From the cell containing the given text, extract its center point as (x, y) coordinate. 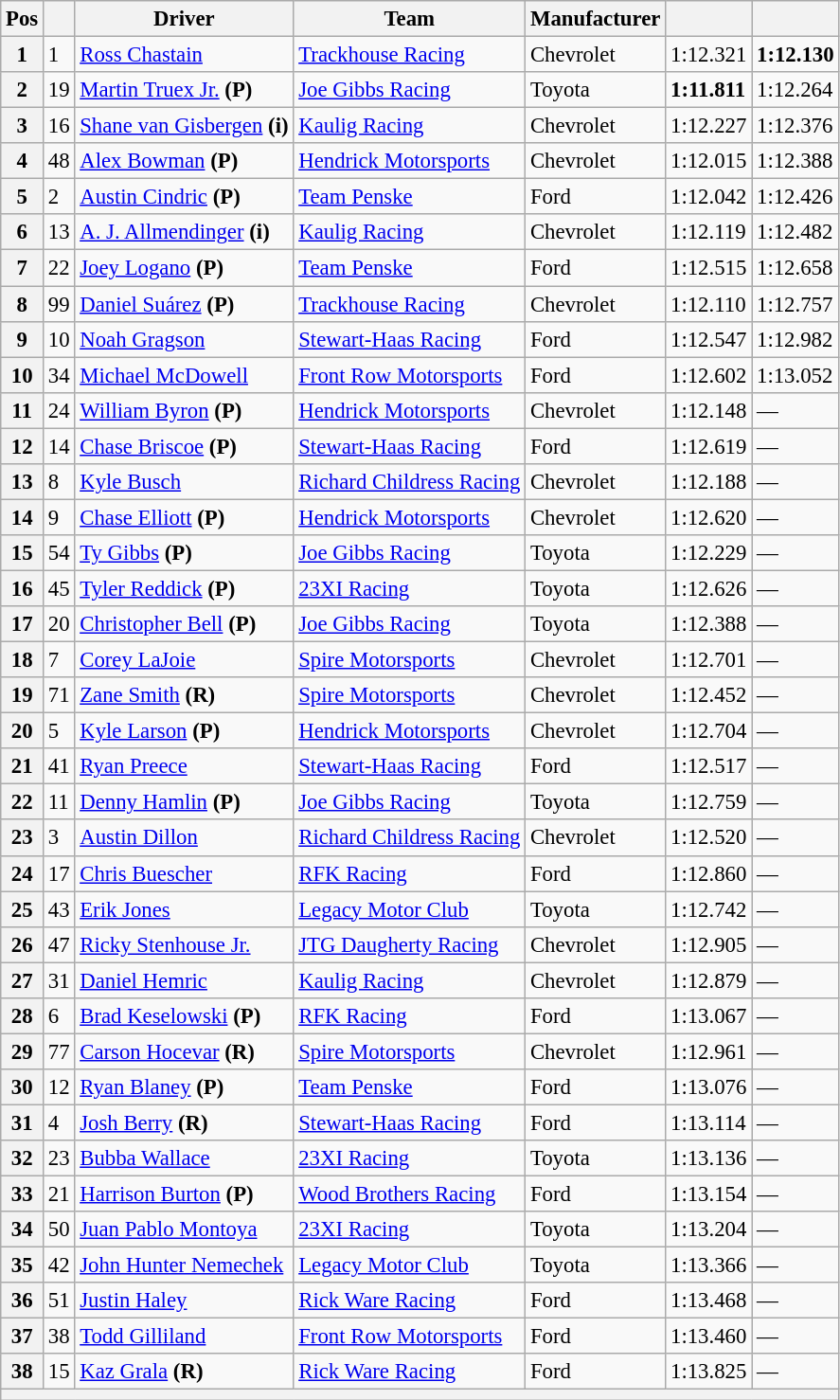
48 (59, 161)
1:13.204 (708, 1229)
1:12.376 (795, 126)
Ryan Preece (184, 766)
43 (59, 909)
Kyle Busch (184, 482)
1:12.860 (708, 873)
Team (409, 19)
Christopher Bell (P) (184, 624)
Zane Smith (R) (184, 695)
Austin Cindric (P) (184, 197)
Erik Jones (184, 909)
Daniel Hemric (184, 980)
1:12.757 (795, 304)
1:12.879 (708, 980)
1:12.264 (795, 90)
Ricky Stenhouse Jr. (184, 944)
Corey LaJoie (184, 660)
John Hunter Nemechek (184, 1265)
1:12.452 (708, 695)
1:13.154 (708, 1194)
Juan Pablo Montoya (184, 1229)
1:12.321 (708, 55)
Justin Haley (184, 1301)
Chase Elliott (P) (184, 517)
Ty Gibbs (P) (184, 553)
1:12.015 (708, 161)
1:12.704 (708, 731)
35 (23, 1265)
Brad Keselowski (P) (184, 1016)
1:12.905 (708, 944)
1:12.515 (708, 268)
1:13.825 (708, 1373)
Ross Chastain (184, 55)
1:12.742 (708, 909)
Shane van Gisbergen (i) (184, 126)
Daniel Suárez (P) (184, 304)
Noah Gragson (184, 339)
51 (59, 1301)
Wood Brothers Racing (409, 1194)
1:12.148 (708, 410)
1:12.426 (795, 197)
1:12.229 (708, 553)
1:12.982 (795, 339)
1:12.602 (708, 375)
1:12.517 (708, 766)
1:11.811 (708, 90)
1:12.110 (708, 304)
1:13.114 (708, 1122)
37 (23, 1337)
1:12.620 (708, 517)
1:12.482 (795, 232)
Pos (23, 19)
1:12.961 (708, 1051)
1:12.759 (708, 802)
Ryan Blaney (P) (184, 1087)
99 (59, 304)
Todd Gilliland (184, 1337)
Joey Logano (P) (184, 268)
1:12.658 (795, 268)
Denny Hamlin (P) (184, 802)
Bubba Wallace (184, 1158)
Tyler Reddick (P) (184, 588)
1:12.520 (708, 838)
1:12.188 (708, 482)
1:12.619 (708, 446)
Josh Berry (R) (184, 1122)
1:12.130 (795, 55)
Kaz Grala (R) (184, 1373)
26 (23, 944)
1:12.626 (708, 588)
32 (23, 1158)
Driver (184, 19)
1:12.547 (708, 339)
1:13.052 (795, 375)
27 (23, 980)
1:12.119 (708, 232)
1:13.076 (708, 1087)
18 (23, 660)
47 (59, 944)
33 (23, 1194)
30 (23, 1087)
William Byron (P) (184, 410)
1:12.701 (708, 660)
28 (23, 1016)
71 (59, 695)
A. J. Allmendinger (i) (184, 232)
Michael McDowell (184, 375)
Alex Bowman (P) (184, 161)
Martin Truex Jr. (P) (184, 90)
42 (59, 1265)
41 (59, 766)
Harrison Burton (P) (184, 1194)
Manufacturer (596, 19)
1:13.468 (708, 1301)
JTG Daugherty Racing (409, 944)
Austin Dillon (184, 838)
36 (23, 1301)
25 (23, 909)
1:12.227 (708, 126)
Chris Buescher (184, 873)
1:13.136 (708, 1158)
1:12.042 (708, 197)
77 (59, 1051)
1:13.460 (708, 1337)
45 (59, 588)
Kyle Larson (P) (184, 731)
Chase Briscoe (P) (184, 446)
1:13.067 (708, 1016)
1:13.366 (708, 1265)
54 (59, 553)
Carson Hocevar (R) (184, 1051)
29 (23, 1051)
50 (59, 1229)
